Determine the [X, Y] coordinate at the center of the cell enclosing the given text.  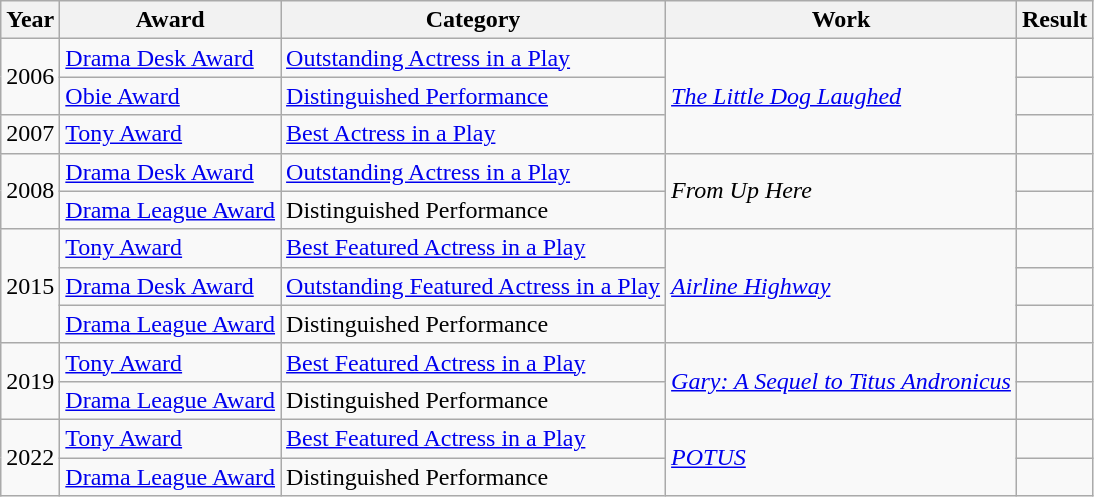
2022 [30, 457]
2019 [30, 381]
Best Actress in a Play [474, 134]
The Little Dog Laughed [842, 96]
Work [842, 20]
Gary: A Sequel to Titus Andronicus [842, 381]
Obie Award [170, 96]
POTUS [842, 457]
Airline Highway [842, 286]
2015 [30, 286]
Award [170, 20]
2006 [30, 77]
Outstanding Featured Actress in a Play [474, 286]
Category [474, 20]
From Up Here [842, 191]
2008 [30, 191]
Year [30, 20]
2007 [30, 134]
Result [1054, 20]
